Search for the cell housing the specified text and yield its (X, Y) center coordinate. 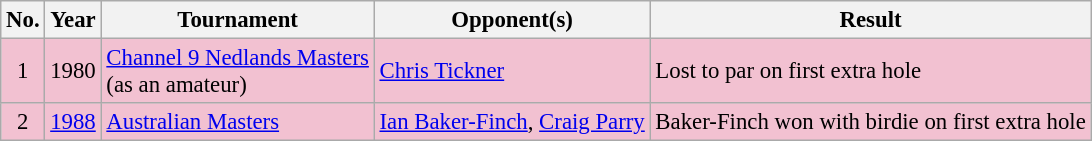
2 (23, 122)
Tournament (238, 20)
Ian Baker-Finch, Craig Parry (512, 122)
Year (73, 20)
Australian Masters (238, 122)
1 (23, 72)
Opponent(s) (512, 20)
1988 (73, 122)
Lost to par on first extra hole (870, 72)
Channel 9 Nedlands Masters(as an amateur) (238, 72)
Baker-Finch won with birdie on first extra hole (870, 122)
1980 (73, 72)
Chris Tickner (512, 72)
Result (870, 20)
No. (23, 20)
